Return (X, Y) of the center of cell containing provided text 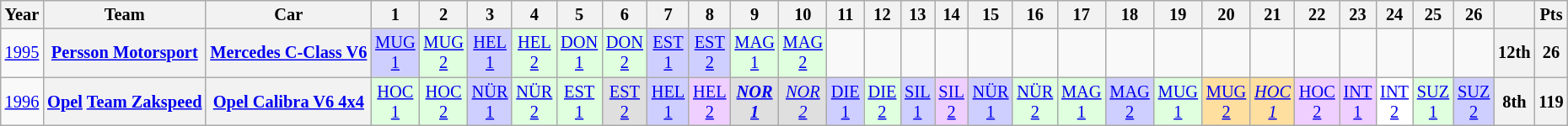
5 (579, 14)
21 (1273, 14)
20 (1226, 14)
10 (803, 14)
SUZ1 (1433, 102)
Car (288, 14)
25 (1433, 14)
SIL2 (951, 102)
18 (1130, 14)
Team (125, 14)
DIE2 (883, 102)
DON2 (625, 53)
Mercedes C-Class V6 (288, 53)
Opel Calibra V6 4x4 (288, 102)
13 (917, 14)
14 (951, 14)
Persson Motorsport (125, 53)
1 (395, 14)
16 (1035, 14)
INT1 (1358, 102)
2 (443, 14)
1995 (22, 53)
Opel Team Zakspeed (125, 102)
Pts (1551, 14)
SUZ2 (1474, 102)
19 (1179, 14)
NOR1 (754, 102)
11 (846, 14)
7 (668, 14)
24 (1394, 14)
22 (1317, 14)
INT2 (1394, 102)
23 (1358, 14)
3 (491, 14)
17 (1081, 14)
DON1 (579, 53)
8 (710, 14)
SIL1 (917, 102)
8th (1514, 102)
1996 (22, 102)
6 (625, 14)
DIE1 (846, 102)
12 (883, 14)
NOR2 (803, 102)
119 (1551, 102)
9 (754, 14)
15 (991, 14)
4 (534, 14)
Year (22, 14)
12th (1514, 53)
